Identify which cell holds the provided text, then report its [X, Y] central coordinate. 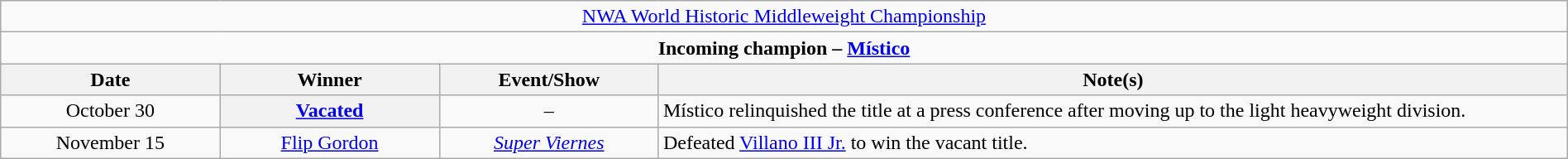
Defeated Villano III Jr. to win the vacant title. [1113, 142]
Flip Gordon [329, 142]
NWA World Historic Middleweight Championship [784, 17]
Date [111, 79]
Incoming champion – Místico [784, 48]
Místico relinquished the title at a press conference after moving up to the light heavyweight division. [1113, 111]
Super Viernes [549, 142]
– [549, 111]
Winner [329, 79]
Event/Show [549, 79]
Vacated [329, 111]
November 15 [111, 142]
October 30 [111, 111]
Note(s) [1113, 79]
